Scan for the cell matching the given text and deliver its (X, Y) coordinate at center. 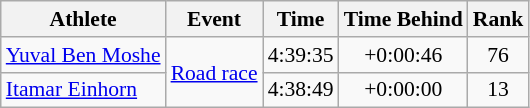
Time Behind (404, 19)
Road race (214, 72)
Rank (498, 19)
+0:00:46 (404, 55)
+0:00:00 (404, 90)
4:39:35 (301, 55)
76 (498, 55)
4:38:49 (301, 90)
Time (301, 19)
Event (214, 19)
13 (498, 90)
Athlete (84, 19)
Itamar Einhorn (84, 90)
Yuval Ben Moshe (84, 55)
